For the text-containing cell, return its midpoint in (x, y) coordinate format. 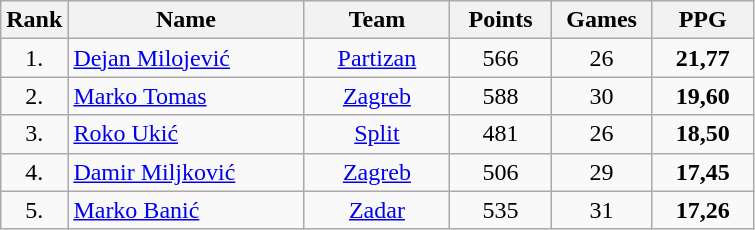
588 (500, 96)
PPG (702, 20)
Roko Ukić (186, 134)
Split (377, 134)
3. (34, 134)
4. (34, 172)
17,45 (702, 172)
Games (602, 20)
Marko Tomas (186, 96)
29 (602, 172)
19,60 (702, 96)
Points (500, 20)
17,26 (702, 210)
Team (377, 20)
21,77 (702, 58)
30 (602, 96)
506 (500, 172)
Damir Miljković (186, 172)
Rank (34, 20)
31 (602, 210)
Zadar (377, 210)
566 (500, 58)
18,50 (702, 134)
2. (34, 96)
Partizan (377, 58)
1. (34, 58)
481 (500, 134)
Name (186, 20)
535 (500, 210)
Dejan Milojević (186, 58)
Marko Banić (186, 210)
5. (34, 210)
